Pinpoint the cell where the given text exists, returning its (X, Y) midpoint coordinate. 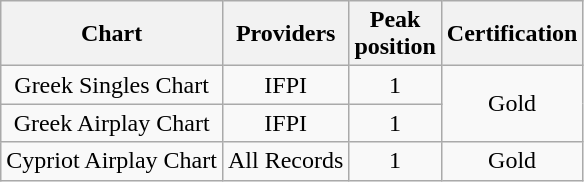
Greek Singles Chart (112, 85)
Certification (512, 34)
All Records (285, 161)
Cypriot Airplay Chart (112, 161)
Chart (112, 34)
Greek Airplay Chart (112, 123)
Providers (285, 34)
Peak position (395, 34)
